For the text-containing cell, return its midpoint in [x, y] coordinate format. 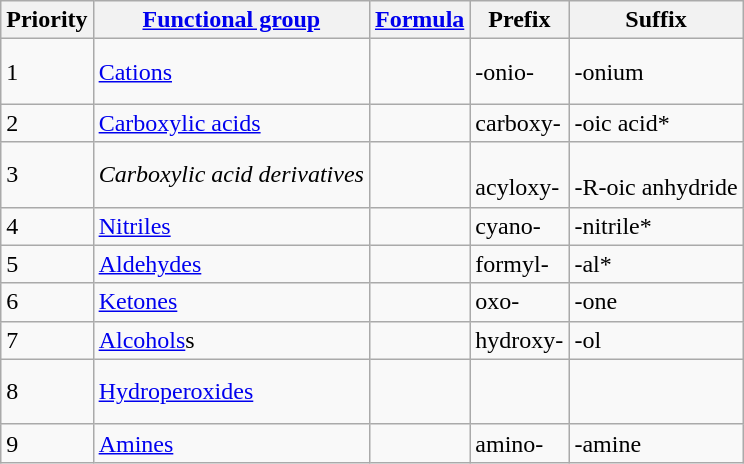
5 [47, 264]
hydroxy- [520, 340]
acyloxy- [520, 174]
4 [47, 226]
cyano- [520, 226]
Prefix [520, 20]
Amines [231, 443]
-oic acid* [656, 123]
8 [47, 392]
7 [47, 340]
9 [47, 443]
3 [47, 174]
-onium [656, 72]
Aldehydes [231, 264]
Formula [419, 20]
1 [47, 72]
Hydroperoxides [231, 392]
Suffix [656, 20]
Carboxylic acids [231, 123]
-amine [656, 443]
Ketones [231, 302]
-ol [656, 340]
-R-oic anhydride [656, 174]
-onio- [520, 72]
Functional group [231, 20]
Priority [47, 20]
Cations [231, 72]
oxo- [520, 302]
formyl- [520, 264]
6 [47, 302]
Nitriles [231, 226]
-nitrile* [656, 226]
2 [47, 123]
Carboxylic acid derivatives [231, 174]
amino- [520, 443]
carboxy- [520, 123]
-one [656, 302]
-al* [656, 264]
Alcoholss [231, 340]
